Extract the [x, y] coordinate from the center of the cell holding the provided text.  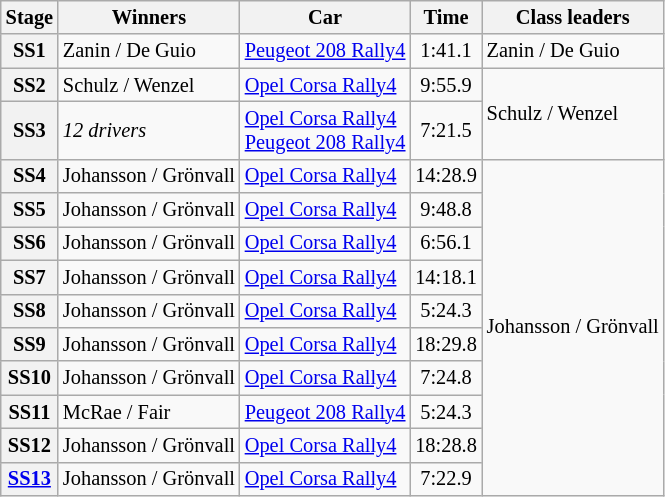
Opel Corsa Rally4Peugeot 208 Rally4 [326, 130]
SS3 [30, 130]
Class leaders [573, 17]
9:55.9 [446, 85]
12 drivers [149, 130]
9:48.8 [446, 210]
SS9 [30, 344]
Winners [149, 17]
14:18.1 [446, 277]
7:21.5 [446, 130]
SS5 [30, 210]
SS1 [30, 51]
SS13 [30, 479]
18:29.8 [446, 344]
SS7 [30, 277]
14:28.9 [446, 176]
SS6 [30, 243]
Stage [30, 17]
SS12 [30, 445]
SS2 [30, 85]
Time [446, 17]
McRae / Fair [149, 412]
1:41.1 [446, 51]
7:22.9 [446, 479]
Car [326, 17]
SS10 [30, 378]
6:56.1 [446, 243]
7:24.8 [446, 378]
18:28.8 [446, 445]
SS8 [30, 311]
SS4 [30, 176]
SS11 [30, 412]
